Extract the (X, Y) coordinate from the center of the cell holding the provided text.  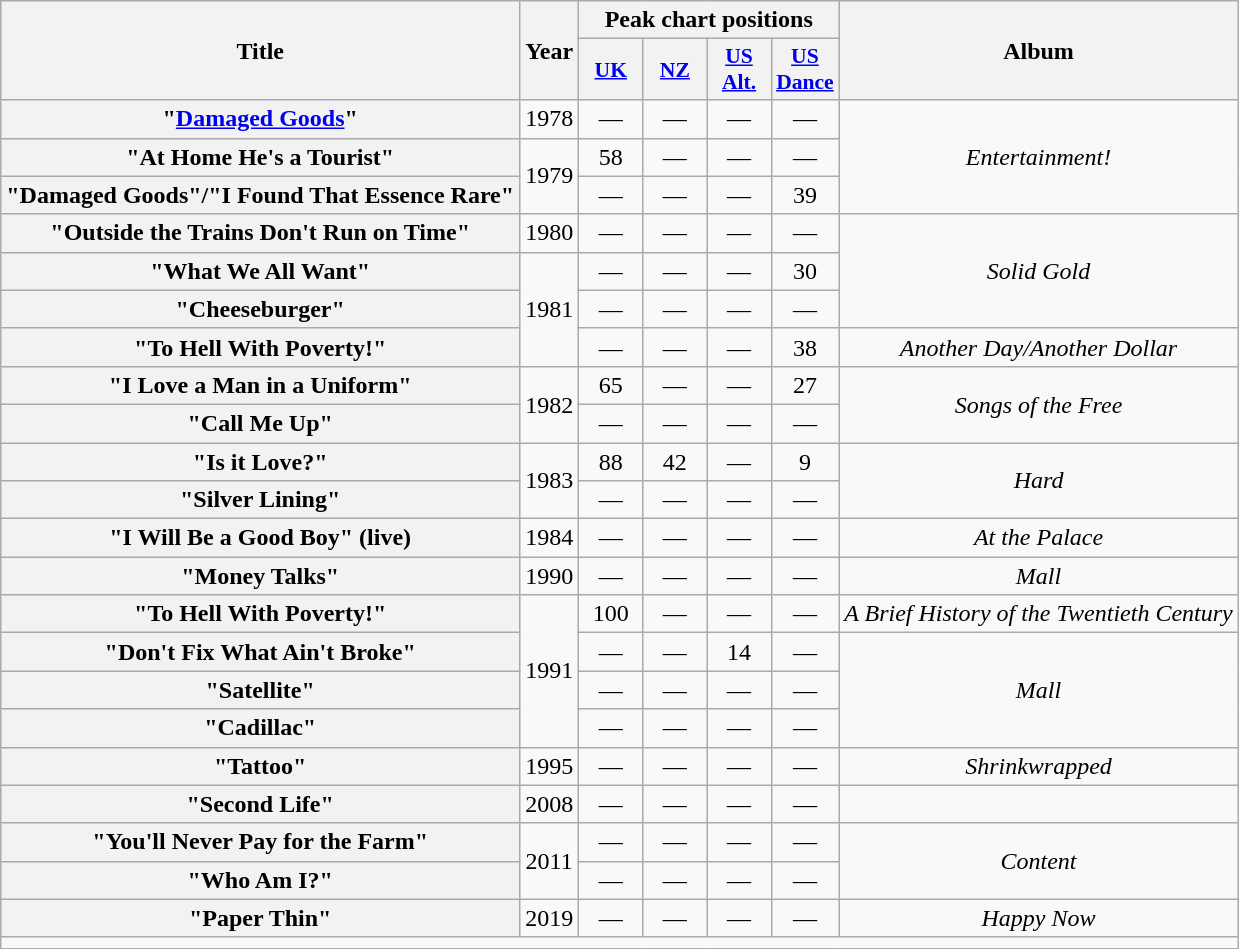
88 (611, 461)
1984 (550, 538)
30 (805, 271)
1982 (550, 404)
Album (1038, 50)
1979 (550, 176)
Title (260, 50)
"Don't Fix What Ain't Broke" (260, 652)
"Outside the Trains Don't Run on Time" (260, 233)
1980 (550, 233)
"Tattoo" (260, 766)
9 (805, 461)
2011 (550, 861)
"I Will Be a Good Boy" (live) (260, 538)
"Second Life" (260, 804)
39 (805, 195)
USAlt. (739, 70)
"Cheeseburger" (260, 309)
US Dance (805, 70)
"Satellite" (260, 690)
"Damaged Goods"/"I Found That Essence Rare" (260, 195)
1983 (550, 480)
"Paper Thin" (260, 918)
"I Love a Man in a Uniform" (260, 385)
14 (739, 652)
"Cadillac" (260, 728)
1991 (550, 671)
Entertainment! (1038, 157)
"Who Am I?" (260, 880)
65 (611, 385)
"Damaged Goods" (260, 119)
2019 (550, 918)
"Call Me Up" (260, 423)
Shrinkwrapped (1038, 766)
2008 (550, 804)
Hard (1038, 480)
100 (611, 614)
1995 (550, 766)
1981 (550, 309)
Happy Now (1038, 918)
At the Palace (1038, 538)
NZ (675, 70)
"What We All Want" (260, 271)
"You'll Never Pay for the Farm" (260, 842)
"Money Talks" (260, 576)
Content (1038, 861)
"Is it Love?" (260, 461)
1978 (550, 119)
1990 (550, 576)
"At Home He's a Tourist" (260, 157)
Peak chart positions (709, 20)
Songs of the Free (1038, 404)
58 (611, 157)
Solid Gold (1038, 271)
"Silver Lining" (260, 500)
38 (805, 347)
Year (550, 50)
UK (611, 70)
Another Day/Another Dollar (1038, 347)
42 (675, 461)
A Brief History of the Twentieth Century (1038, 614)
27 (805, 385)
